Return the [X, Y] coordinate for the center point of the cell that contains the specified text.  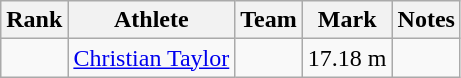
Rank [34, 20]
Athlete [152, 20]
Mark [347, 20]
Team [269, 20]
Notes [426, 20]
17.18 m [347, 58]
Christian Taylor [152, 58]
